Search for the cell housing the specified text and yield its [x, y] center coordinate. 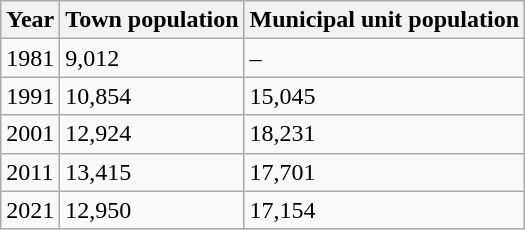
18,231 [384, 134]
12,924 [152, 134]
12,950 [152, 210]
1981 [30, 58]
Municipal unit population [384, 20]
1991 [30, 96]
– [384, 58]
2011 [30, 172]
2021 [30, 210]
13,415 [152, 172]
2001 [30, 134]
17,701 [384, 172]
17,154 [384, 210]
Town population [152, 20]
15,045 [384, 96]
10,854 [152, 96]
9,012 [152, 58]
Year [30, 20]
